From the cell containing the given text, extract its center point as (X, Y) coordinate. 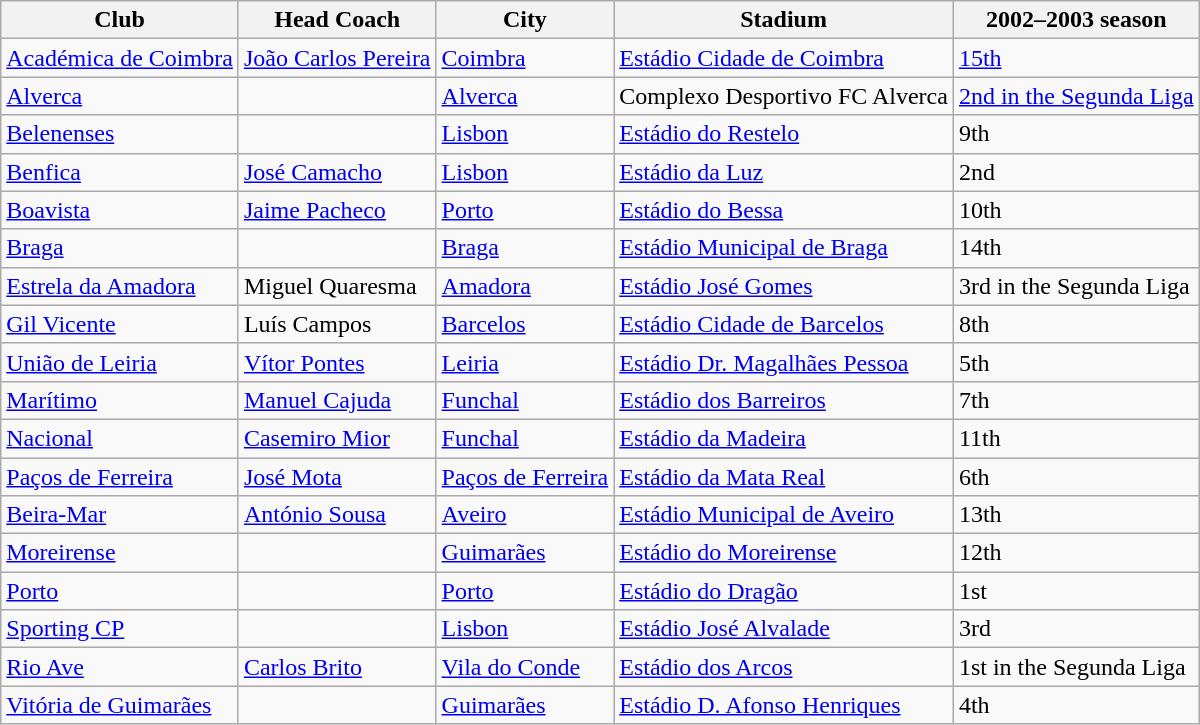
Académica de Coimbra (120, 58)
Estrela da Amadora (120, 286)
Estádio Municipal de Aveiro (784, 515)
7th (1076, 400)
1st (1076, 591)
Gil Vicente (120, 324)
Jaime Pacheco (337, 210)
Benfica (120, 172)
Belenenses (120, 134)
15th (1076, 58)
Sporting CP (120, 629)
José Mota (337, 477)
Estádio José Gomes (784, 286)
Aveiro (525, 515)
Marítimo (120, 400)
Amadora (525, 286)
2nd in the Segunda Liga (1076, 96)
2002–2003 season (1076, 20)
Coimbra (525, 58)
Stadium (784, 20)
9th (1076, 134)
Estádio Cidade de Coimbra (784, 58)
3rd (1076, 629)
João Carlos Pereira (337, 58)
Manuel Cajuda (337, 400)
Beira-Mar (120, 515)
Estádio D. Afonso Henriques (784, 705)
Estádio dos Arcos (784, 667)
10th (1076, 210)
Estádio José Alvalade (784, 629)
6th (1076, 477)
Estádio dos Barreiros (784, 400)
Rio Ave (120, 667)
Carlos Brito (337, 667)
Complexo Desportivo FC Alverca (784, 96)
Estádio Municipal de Braga (784, 248)
Estádio Cidade de Barcelos (784, 324)
Leiria (525, 362)
Estádio do Restelo (784, 134)
Estádio da Luz (784, 172)
8th (1076, 324)
Vitória de Guimarães (120, 705)
13th (1076, 515)
City (525, 20)
Estádio do Moreirense (784, 553)
Miguel Quaresma (337, 286)
Casemiro Mior (337, 438)
Club (120, 20)
1st in the Segunda Liga (1076, 667)
António Sousa (337, 515)
José Camacho (337, 172)
2nd (1076, 172)
Luís Campos (337, 324)
Boavista (120, 210)
Estádio da Madeira (784, 438)
Estádio do Bessa (784, 210)
4th (1076, 705)
Estádio do Dragão (784, 591)
Vila do Conde (525, 667)
União de Leiria (120, 362)
Vítor Pontes (337, 362)
Head Coach (337, 20)
14th (1076, 248)
Nacional (120, 438)
Barcelos (525, 324)
Estádio Dr. Magalhães Pessoa (784, 362)
12th (1076, 553)
5th (1076, 362)
Estádio da Mata Real (784, 477)
11th (1076, 438)
3rd in the Segunda Liga (1076, 286)
Moreirense (120, 553)
